Provide the (x, y) coordinate of the cell's center where the given text is located.  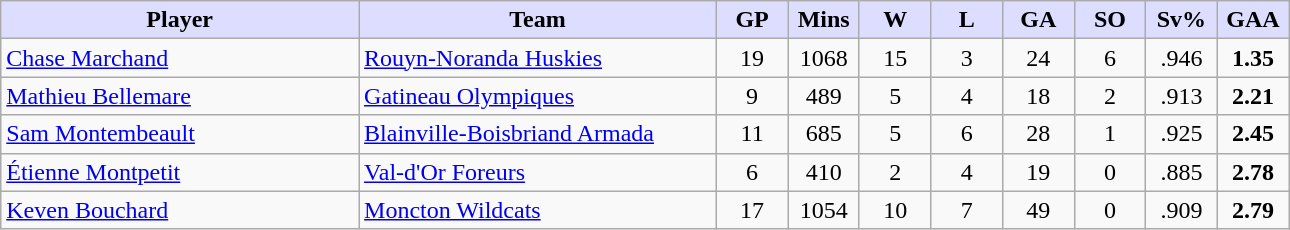
W (895, 20)
11 (752, 134)
9 (752, 96)
Sv% (1182, 20)
1 (1110, 134)
Moncton Wildcats (538, 210)
.913 (1182, 96)
489 (824, 96)
L (967, 20)
Val-d'Or Foreurs (538, 172)
Rouyn-Noranda Huskies (538, 58)
3 (967, 58)
1.35 (1253, 58)
Team (538, 20)
Player (180, 20)
10 (895, 210)
410 (824, 172)
18 (1039, 96)
GA (1039, 20)
GP (752, 20)
24 (1039, 58)
2.79 (1253, 210)
.946 (1182, 58)
Mathieu Bellemare (180, 96)
.885 (1182, 172)
Mins (824, 20)
685 (824, 134)
1054 (824, 210)
28 (1039, 134)
.925 (1182, 134)
15 (895, 58)
49 (1039, 210)
.909 (1182, 210)
GAA (1253, 20)
7 (967, 210)
2.21 (1253, 96)
Sam Montembeault (180, 134)
SO (1110, 20)
Chase Marchand (180, 58)
2.45 (1253, 134)
1068 (824, 58)
2.78 (1253, 172)
17 (752, 210)
Keven Bouchard (180, 210)
Étienne Montpetit (180, 172)
Gatineau Olympiques (538, 96)
Blainville-Boisbriand Armada (538, 134)
